From the cell containing the given text, extract its center point as [x, y] coordinate. 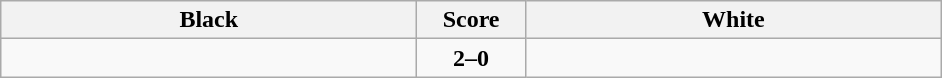
Score [472, 20]
2–0 [472, 58]
White [733, 20]
Black [209, 20]
